Locate the cell with the specified text and output its [X, Y] center coordinate. 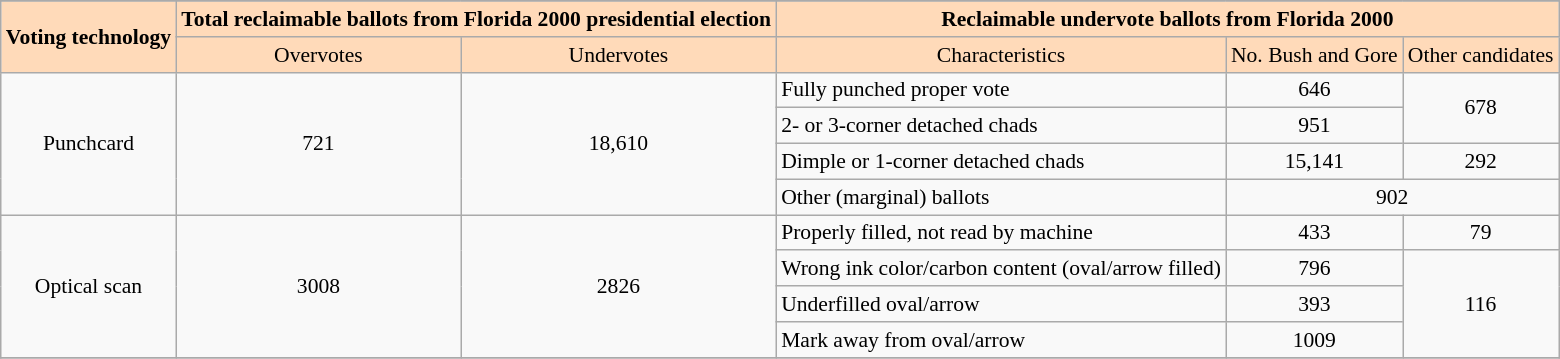
116 [1481, 304]
No. Bush and Gore [1314, 55]
2826 [618, 286]
Fully punched proper vote [1001, 90]
Properly filled, not read by machine [1001, 233]
2- or 3-corner detached chads [1001, 126]
Reclaimable undervote ballots from Florida 2000 [1167, 19]
Wrong ink color/carbon content (oval/arrow filled) [1001, 269]
Mark away from oval/arrow [1001, 340]
Overvotes [318, 55]
Punchcard [88, 143]
796 [1314, 269]
Undervotes [618, 55]
Total reclaimable ballots from Florida 2000 presidential election [476, 19]
678 [1481, 108]
292 [1481, 162]
902 [1392, 197]
Other candidates [1481, 55]
Other (marginal) ballots [1001, 197]
Dimple or 1-corner detached chads [1001, 162]
1009 [1314, 340]
Voting technology [88, 36]
Characteristics [1001, 55]
79 [1481, 233]
3008 [318, 286]
433 [1314, 233]
18,610 [618, 143]
951 [1314, 126]
646 [1314, 90]
721 [318, 143]
Optical scan [88, 286]
Underfilled oval/arrow [1001, 304]
393 [1314, 304]
15,141 [1314, 162]
